Search for the cell housing the specified text and yield its [X, Y] center coordinate. 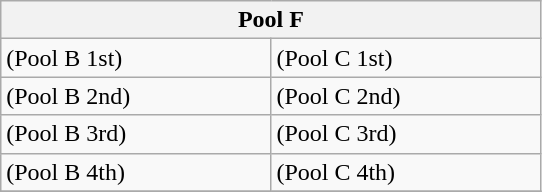
(Pool C 3rd) [406, 134]
(Pool B 1st) [136, 58]
(Pool B 2nd) [136, 96]
(Pool C 2nd) [406, 96]
Pool F [271, 20]
(Pool B 4th) [136, 172]
(Pool C 1st) [406, 58]
(Pool B 3rd) [136, 134]
(Pool C 4th) [406, 172]
